Scan for the cell matching the given text and deliver its (x, y) coordinate at center. 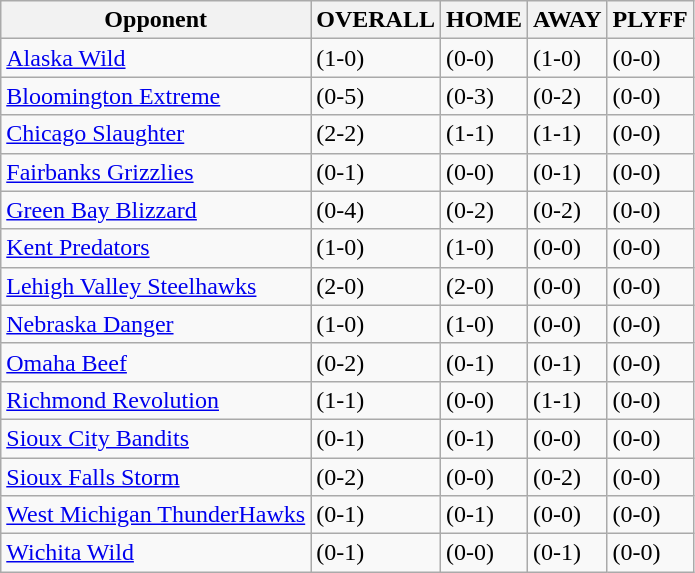
Alaska Wild (156, 58)
(0-3) (484, 96)
OVERALL (376, 20)
Fairbanks Grizzlies (156, 172)
Lehigh Valley Steelhawks (156, 286)
Sioux Falls Storm (156, 477)
Opponent (156, 20)
AWAY (568, 20)
Wichita Wild (156, 553)
(2-2) (376, 134)
HOME (484, 20)
Nebraska Danger (156, 324)
Sioux City Bandits (156, 438)
Bloomington Extreme (156, 96)
(0-4) (376, 210)
Chicago Slaughter (156, 134)
(0-5) (376, 96)
Green Bay Blizzard (156, 210)
PLYFF (650, 20)
Omaha Beef (156, 362)
Kent Predators (156, 248)
West Michigan ThunderHawks (156, 515)
Richmond Revolution (156, 400)
